Output the (X, Y) coordinate of the center of the cell containing the given text.  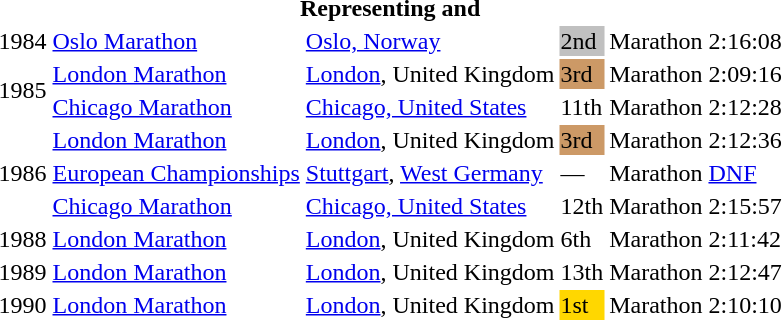
1st (582, 305)
Oslo Marathon (176, 41)
2nd (582, 41)
6th (582, 239)
11th (582, 107)
12th (582, 206)
— (582, 173)
Stuttgart, West Germany (430, 173)
Oslo, Norway (430, 41)
13th (582, 272)
European Championships (176, 173)
